Return the [X, Y] coordinate for the center point of the cell that contains the specified text.  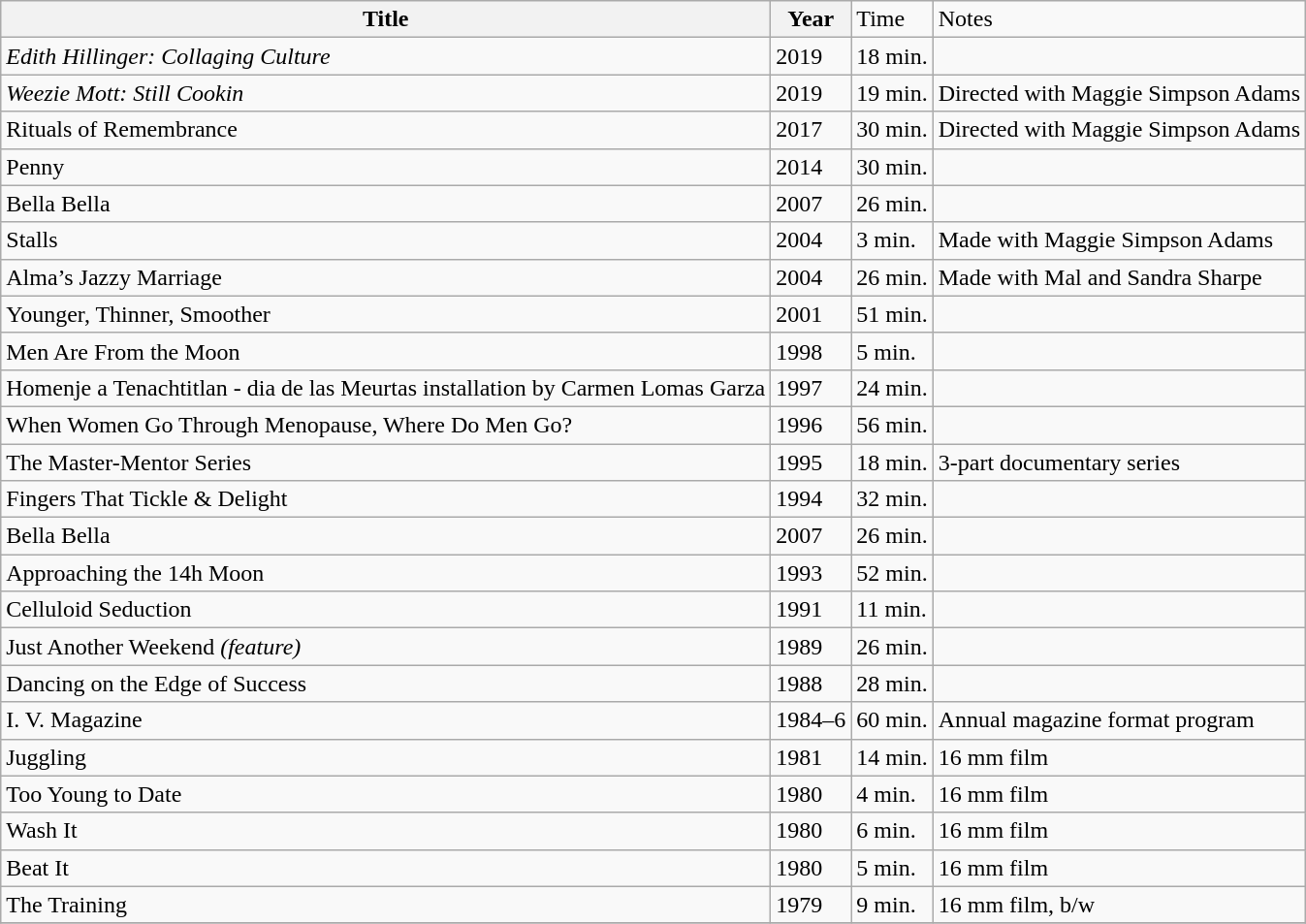
1991 [811, 610]
Celluloid Seduction [386, 610]
Weezie Mott: Still Cookin [386, 93]
24 min. [892, 388]
4 min. [892, 794]
2017 [811, 130]
Fingers That Tickle & Delight [386, 499]
Notes [1119, 19]
2014 [811, 167]
When Women Go Through Menopause, Where Do Men Go? [386, 425]
1981 [811, 757]
Dancing on the Edge of Success [386, 684]
2001 [811, 314]
Year [811, 19]
Annual magazine format program [1119, 720]
Just Another Weekend (feature) [386, 647]
Title [386, 19]
Younger, Thinner, Smoother [386, 314]
11 min. [892, 610]
Men Are From the Moon [386, 351]
Beat It [386, 868]
Time [892, 19]
16 mm film, b/w [1119, 905]
Stalls [386, 240]
28 min. [892, 684]
Made with Mal and Sandra Sharpe [1119, 277]
I. V. Magazine [386, 720]
1988 [811, 684]
51 min. [892, 314]
1989 [811, 647]
3 min. [892, 240]
Alma’s Jazzy Marriage [386, 277]
1997 [811, 388]
1984–6 [811, 720]
19 min. [892, 93]
1996 [811, 425]
The Training [386, 905]
Wash It [386, 831]
Homenje a Tenachtitlan - dia de las Meurtas installation by Carmen Lomas Garza [386, 388]
Made with Maggie Simpson Adams [1119, 240]
3-part documentary series [1119, 462]
1998 [811, 351]
32 min. [892, 499]
1994 [811, 499]
6 min. [892, 831]
52 min. [892, 573]
60 min. [892, 720]
56 min. [892, 425]
Penny [386, 167]
Juggling [386, 757]
Edith Hillinger: Collaging Culture [386, 56]
Approaching the 14h Moon [386, 573]
14 min. [892, 757]
9 min. [892, 905]
1979 [811, 905]
Rituals of Remembrance [386, 130]
The Master-Mentor Series [386, 462]
Too Young to Date [386, 794]
1995 [811, 462]
1993 [811, 573]
